Scan for the cell matching the given text and deliver its [x, y] coordinate at center. 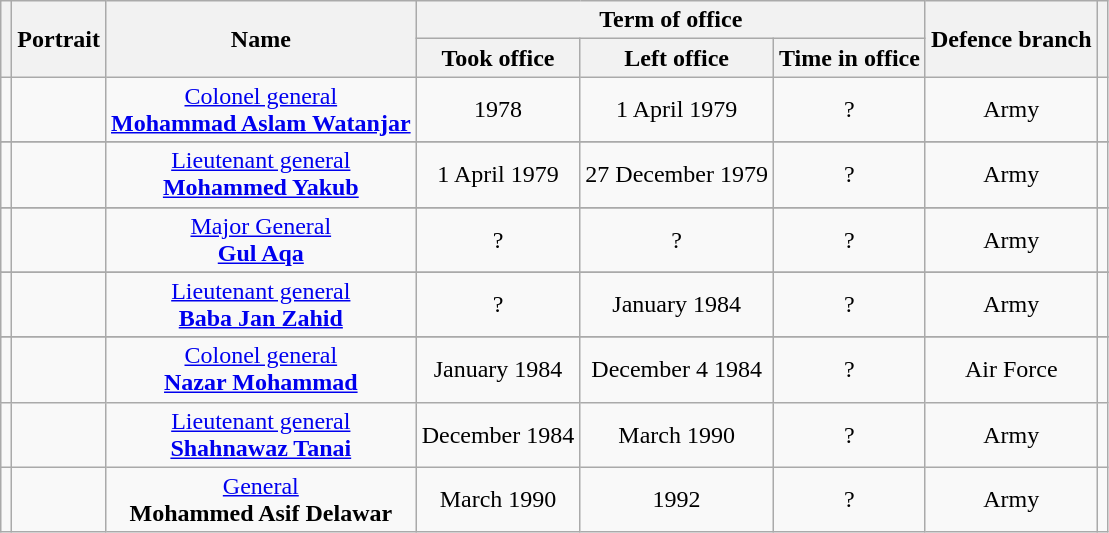
Defence branch [1011, 39]
Lieutenant generalBaba Jan Zahid [260, 304]
Took office [498, 58]
Air Force [1011, 370]
GeneralMohammed Asif Delawar [260, 500]
1992 [677, 500]
Name [260, 39]
Colonel generalNazar Mohammad [260, 370]
December 4 1984 [677, 370]
Major GeneralGul Aqa [260, 240]
Left office [677, 58]
Lieutenant generalShahnawaz Tanai [260, 434]
27 December 1979 [677, 174]
Portrait [59, 39]
December 1984 [498, 434]
Time in office [849, 58]
Term of office [670, 20]
1978 [498, 110]
Lieutenant generalMohammed Yakub [260, 174]
Colonel generalMohammad Aslam Watanjar [260, 110]
